From the cell containing the given text, extract its center point as (X, Y) coordinate. 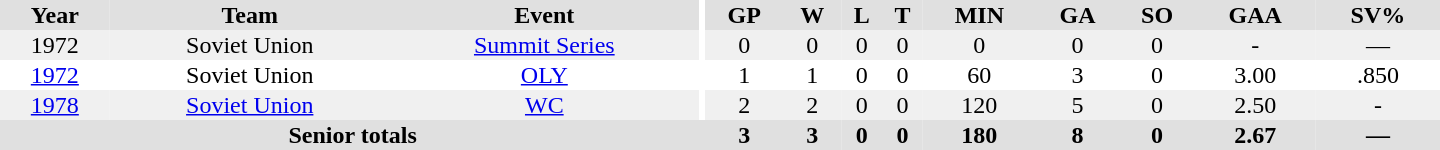
3.00 (1256, 75)
2.67 (1256, 135)
Year (55, 15)
W (812, 15)
.850 (1378, 75)
T (902, 15)
1978 (55, 105)
Summit Series (544, 45)
GP (744, 15)
5 (1078, 105)
GA (1078, 15)
MIN (980, 15)
OLY (544, 75)
WC (544, 105)
L (862, 15)
2.50 (1256, 105)
Event (544, 15)
GAA (1256, 15)
Team (250, 15)
8 (1078, 135)
120 (980, 105)
180 (980, 135)
60 (980, 75)
SV% (1378, 15)
SO (1156, 15)
Senior totals (352, 135)
